For the text-containing cell, return its midpoint in (X, Y) coordinate format. 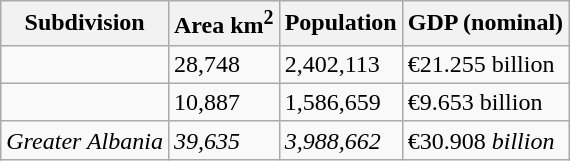
1,586,659 (340, 102)
Population (340, 24)
€30.908 billion (485, 140)
39,635 (224, 140)
28,748 (224, 64)
2,402,113 (340, 64)
Greater Albania (85, 140)
Subdivision (85, 24)
3,988,662 (340, 140)
Area km2 (224, 24)
10,887 (224, 102)
€9.653 billion (485, 102)
€21.255 billion (485, 64)
GDP (nominal) (485, 24)
